Return the (X, Y) coordinate for the center point of the cell that contains the specified text.  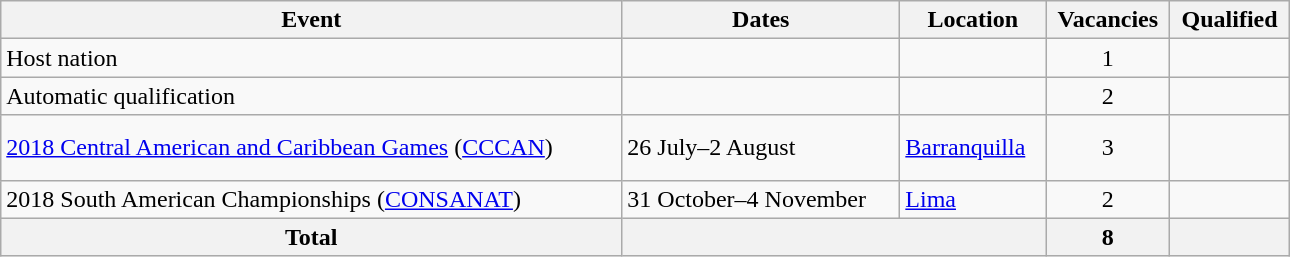
2018 South American Championships (CONSANAT) (312, 199)
26 July–2 August (761, 148)
Location (973, 20)
3 (1108, 148)
Event (312, 20)
1 (1108, 58)
31 October–4 November (761, 199)
Barranquilla (973, 148)
Vacancies (1108, 20)
Host nation (312, 58)
8 (1108, 237)
Automatic qualification (312, 96)
Total (312, 237)
2018 Central American and Caribbean Games (CCCAN) (312, 148)
Lima (973, 199)
Dates (761, 20)
Qualified (1230, 20)
